Identify which cell holds the provided text, then report its (X, Y) central coordinate. 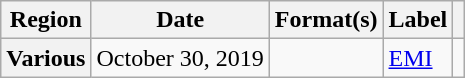
Region (46, 20)
October 30, 2019 (180, 58)
EMI (418, 58)
Label (418, 20)
Format(s) (326, 20)
Various (46, 58)
Date (180, 20)
